For the text-containing cell, return its midpoint in (x, y) coordinate format. 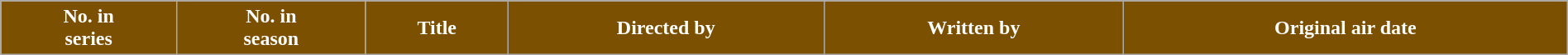
No. inseason (271, 28)
Original air date (1345, 28)
Title (437, 28)
Directed by (666, 28)
No. inseries (89, 28)
Written by (973, 28)
